Return the [x, y] coordinate for the center point of the cell that contains the specified text.  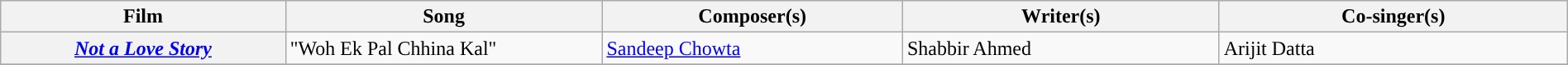
Film [143, 17]
Shabbir Ahmed [1060, 48]
Song [443, 17]
Not a Love Story [143, 48]
Writer(s) [1060, 17]
Arijit Datta [1393, 48]
Composer(s) [753, 17]
"Woh Ek Pal Chhina Kal" [443, 48]
Sandeep Chowta [753, 48]
Co-singer(s) [1393, 17]
